Detect which cell encompasses the target text, then output its [x, y] center coordinate. 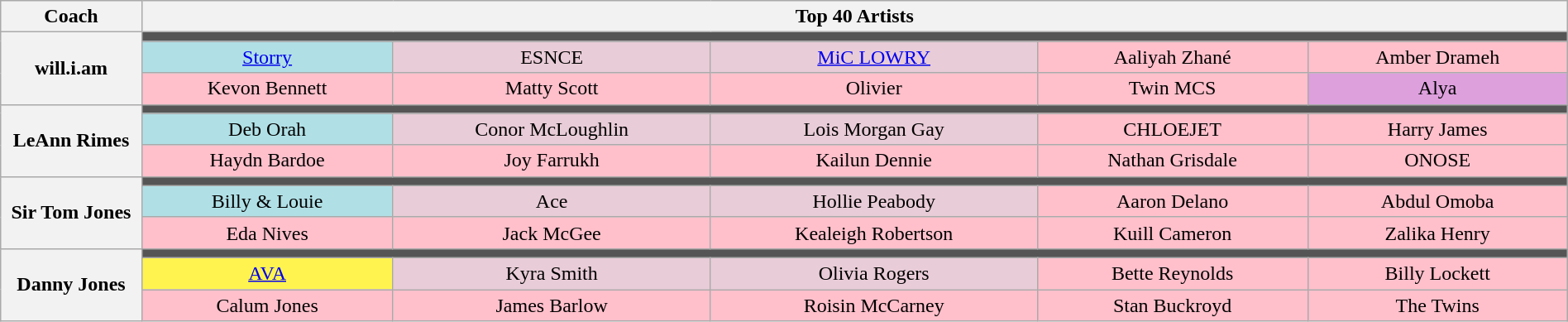
LeAnn Rimes [71, 141]
Zalika Henry [1437, 233]
Abdul Omoba [1437, 201]
James Barlow [552, 305]
Twin MCS [1173, 89]
Kevon Bennett [267, 89]
ONOSE [1437, 161]
Danny Jones [71, 285]
Sir Tom Jones [71, 212]
Amber Drameh [1437, 57]
Aaron Delano [1173, 201]
Lois Morgan Gay [873, 129]
Olivia Rogers [873, 273]
Jack McGee [552, 233]
Haydn Bardoe [267, 161]
The Twins [1437, 305]
Matty Scott [552, 89]
Aaliyah Zhané [1173, 57]
Kealeigh Robertson [873, 233]
CHLOEJET [1173, 129]
Coach [71, 17]
Roisin McCarney [873, 305]
Conor McLoughlin [552, 129]
Kyra Smith [552, 273]
Olivier [873, 89]
Top 40 Artists [854, 17]
AVA [267, 273]
Ace [552, 201]
Calum Jones [267, 305]
Kailun Dennie [873, 161]
Billy & Louie [267, 201]
Harry James [1437, 129]
MiC LOWRY [873, 57]
Deb Orah [267, 129]
Kuill Cameron [1173, 233]
Hollie Peabody [873, 201]
Stan Buckroyd [1173, 305]
ESNCE [552, 57]
Bette Reynolds [1173, 273]
Eda Nives [267, 233]
Nathan Grisdale [1173, 161]
Alya [1437, 89]
Joy Farrukh [552, 161]
Billy Lockett [1437, 273]
will.i.am [71, 68]
Storry [267, 57]
